Determine the [X, Y] coordinate at the center of the cell enclosing the given text.  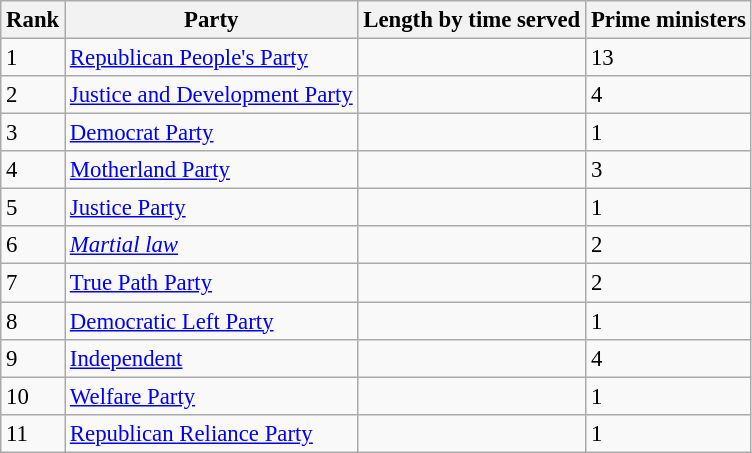
10 [33, 396]
Democratic Left Party [212, 321]
Independent [212, 358]
Republican People's Party [212, 58]
Welfare Party [212, 396]
True Path Party [212, 283]
Prime ministers [669, 20]
Republican Reliance Party [212, 433]
7 [33, 283]
5 [33, 208]
Justice and Development Party [212, 95]
Length by time served [472, 20]
Justice Party [212, 208]
6 [33, 245]
13 [669, 58]
Party [212, 20]
Democrat Party [212, 133]
Rank [33, 20]
9 [33, 358]
8 [33, 321]
Motherland Party [212, 170]
11 [33, 433]
Martial law [212, 245]
